Extract the (X, Y) coordinate from the center of the cell holding the provided text.  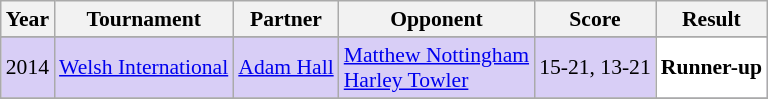
Tournament (144, 19)
Score (595, 19)
15-21, 13-21 (595, 68)
Matthew Nottingham Harley Towler (436, 68)
2014 (28, 68)
Opponent (436, 19)
Partner (286, 19)
Runner-up (712, 68)
Welsh International (144, 68)
Result (712, 19)
Adam Hall (286, 68)
Year (28, 19)
